From the cell containing the given text, extract its center point as [x, y] coordinate. 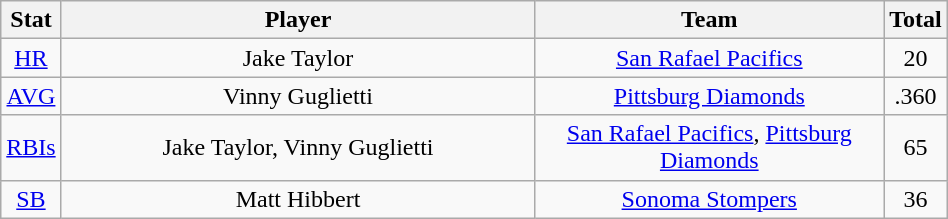
RBIs [31, 148]
SB [31, 199]
Pittsburg Diamonds [710, 96]
Stat [31, 20]
HR [31, 58]
Total [916, 20]
Matt Hibbert [298, 199]
65 [916, 148]
AVG [31, 96]
Jake Taylor, Vinny Guglietti [298, 148]
36 [916, 199]
Sonoma Stompers [710, 199]
Player [298, 20]
San Rafael Pacifics [710, 58]
San Rafael Pacifics, Pittsburg Diamonds [710, 148]
20 [916, 58]
Vinny Guglietti [298, 96]
Team [710, 20]
.360 [916, 96]
Jake Taylor [298, 58]
